Find where the given text appears and provide that cell's center as [x, y] coordinate. 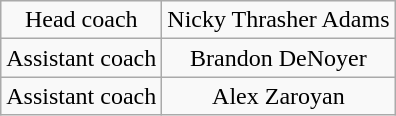
Head coach [82, 20]
Nicky Thrasher Adams [278, 20]
Brandon DeNoyer [278, 58]
Alex Zaroyan [278, 96]
